Locate the cell with the specified text and output its [x, y] center coordinate. 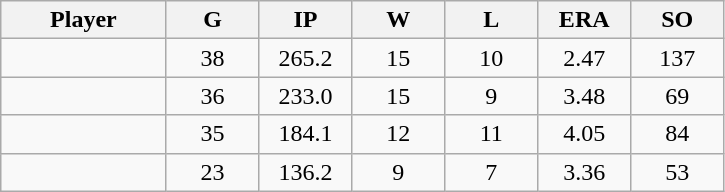
Player [84, 20]
ERA [584, 20]
10 [492, 58]
184.1 [306, 134]
38 [212, 58]
W [398, 20]
69 [678, 96]
23 [212, 172]
12 [398, 134]
G [212, 20]
136.2 [306, 172]
7 [492, 172]
SO [678, 20]
4.05 [584, 134]
265.2 [306, 58]
11 [492, 134]
L [492, 20]
3.48 [584, 96]
53 [678, 172]
36 [212, 96]
137 [678, 58]
233.0 [306, 96]
84 [678, 134]
3.36 [584, 172]
IP [306, 20]
2.47 [584, 58]
35 [212, 134]
